Pinpoint the cell where the given text exists, returning its [x, y] midpoint coordinate. 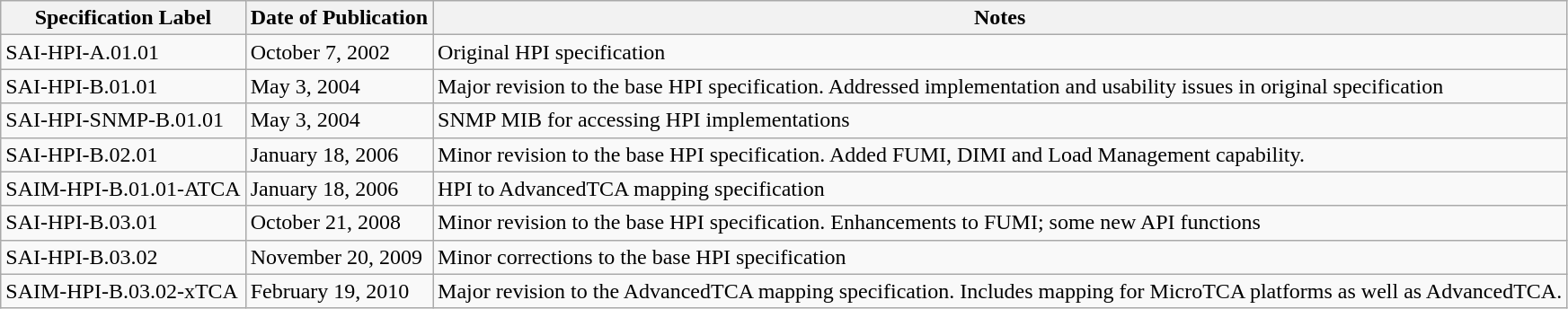
SAI-HPI-B.01.01 [123, 86]
SNMP MIB for accessing HPI implementations [1000, 120]
SAIM-HPI-B.01.01-ATCA [123, 189]
February 19, 2010 [339, 291]
Minor corrections to the base HPI specification [1000, 257]
SAIM-HPI-B.03.02-xTCA [123, 291]
October 21, 2008 [339, 223]
Original HPI specification [1000, 52]
SAI-HPI-B.02.01 [123, 154]
SAI-HPI-B.03.01 [123, 223]
Major revision to the AdvancedTCA mapping specification. Includes mapping for MicroTCA platforms as well as AdvancedTCA. [1000, 291]
SAI-HPI-A.01.01 [123, 52]
SAI-HPI-SNMP-B.01.01 [123, 120]
October 7, 2002 [339, 52]
Date of Publication [339, 18]
Minor revision to the base HPI specification. Added FUMI, DIMI and Load Management capability. [1000, 154]
November 20, 2009 [339, 257]
Notes [1000, 18]
Minor revision to the base HPI specification. Enhancements to FUMI; some new API functions [1000, 223]
Major revision to the base HPI specification. Addressed implementation and usability issues in original specification [1000, 86]
SAI-HPI-B.03.02 [123, 257]
Specification Label [123, 18]
HPI to AdvancedTCA mapping specification [1000, 189]
